Extract the (x, y) coordinate from the center of the cell holding the provided text.  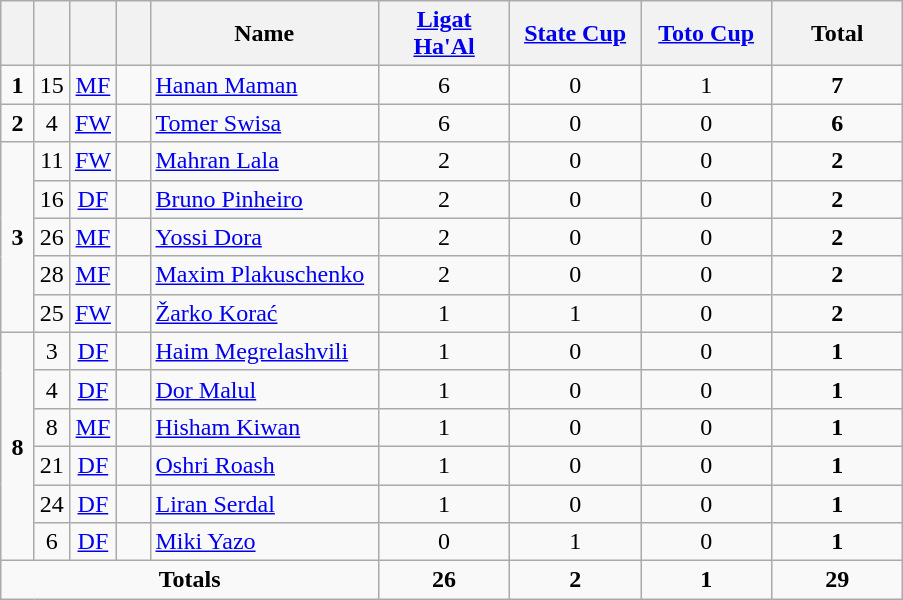
Hanan Maman (264, 85)
Maxim Plakuschenko (264, 275)
Bruno Pinheiro (264, 199)
Tomer Swisa (264, 123)
Name (264, 34)
Toto Cup (706, 34)
Yossi Dora (264, 237)
Liran Serdal (264, 503)
State Cup (576, 34)
21 (52, 465)
24 (52, 503)
Hisham Kiwan (264, 427)
Totals (190, 580)
15 (52, 85)
Dor Malul (264, 389)
28 (52, 275)
Žarko Korać (264, 313)
Oshri Roash (264, 465)
11 (52, 161)
29 (838, 580)
7 (838, 85)
Ligat Ha'Al (444, 34)
Haim Megrelashvili (264, 351)
Mahran Lala (264, 161)
25 (52, 313)
16 (52, 199)
Miki Yazo (264, 542)
Total (838, 34)
